Pinpoint the cell where the given text exists, returning its [X, Y] midpoint coordinate. 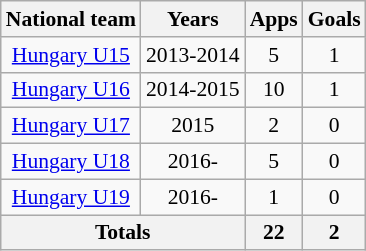
2015 [193, 126]
Apps [274, 19]
Hungary U19 [71, 197]
2014-2015 [193, 90]
22 [274, 233]
10 [274, 90]
Goals [334, 19]
2013-2014 [193, 55]
Hungary U17 [71, 126]
Totals [123, 233]
Hungary U15 [71, 55]
Years [193, 19]
Hungary U16 [71, 90]
National team [71, 19]
Hungary U18 [71, 162]
